Detect which cell encompasses the target text, then output its [x, y] center coordinate. 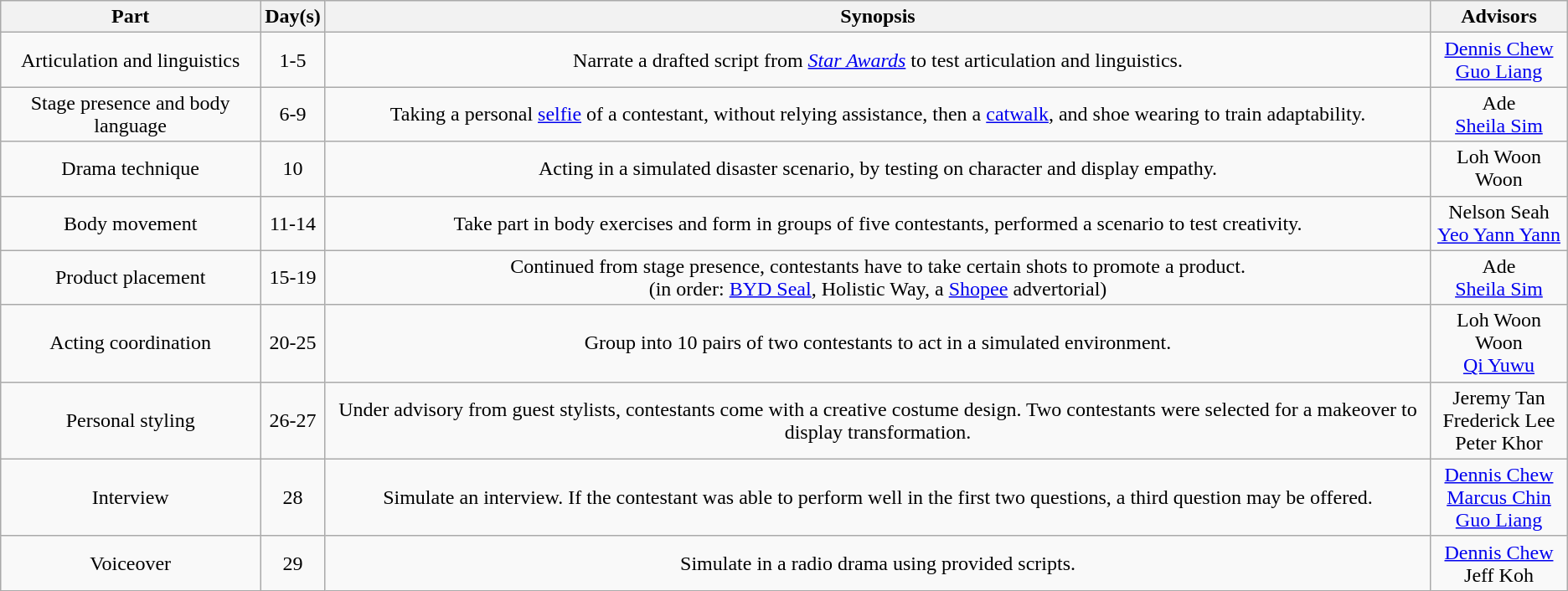
20-25 [293, 343]
Simulate in a radio drama using provided scripts. [878, 563]
Group into 10 pairs of two contestants to act in a simulated environment. [878, 343]
Voiceover [131, 563]
Stage presence and body language [131, 114]
Body movement [131, 223]
28 [293, 497]
15-19 [293, 278]
Taking a personal selfie of a contestant, without relying assistance, then a catwalk, and shoe wearing to train adaptability. [878, 114]
Loh Woon WoonQi Yuwu [1499, 343]
Continued from stage presence, contestants have to take certain shots to promote a product.(in order: BYD Seal, Holistic Way, a Shopee advertorial) [878, 278]
Narrate a drafted script from Star Awards to test articulation and linguistics. [878, 60]
Take part in body exercises and form in groups of five contestants, performed a scenario to test creativity. [878, 223]
10 [293, 169]
Synopsis [878, 17]
Dennis ChewJeff Koh [1499, 563]
Personal styling [131, 420]
Dennis ChewGuo Liang [1499, 60]
Jeremy TanFrederick LeePeter Khor [1499, 420]
Acting coordination [131, 343]
6-9 [293, 114]
Nelson SeahYeo Yann Yann [1499, 223]
Interview [131, 497]
29 [293, 563]
Acting in a simulated disaster scenario, by testing on character and display empathy. [878, 169]
Dennis ChewMarcus ChinGuo Liang [1499, 497]
11-14 [293, 223]
1-5 [293, 60]
Drama technique [131, 169]
Day(s) [293, 17]
Articulation and linguistics [131, 60]
Loh Woon Woon [1499, 169]
Product placement [131, 278]
Simulate an interview. If the contestant was able to perform well in the first two questions, a third question may be offered. [878, 497]
Advisors [1499, 17]
26-27 [293, 420]
Part [131, 17]
